For the text-containing cell, return its midpoint in (x, y) coordinate format. 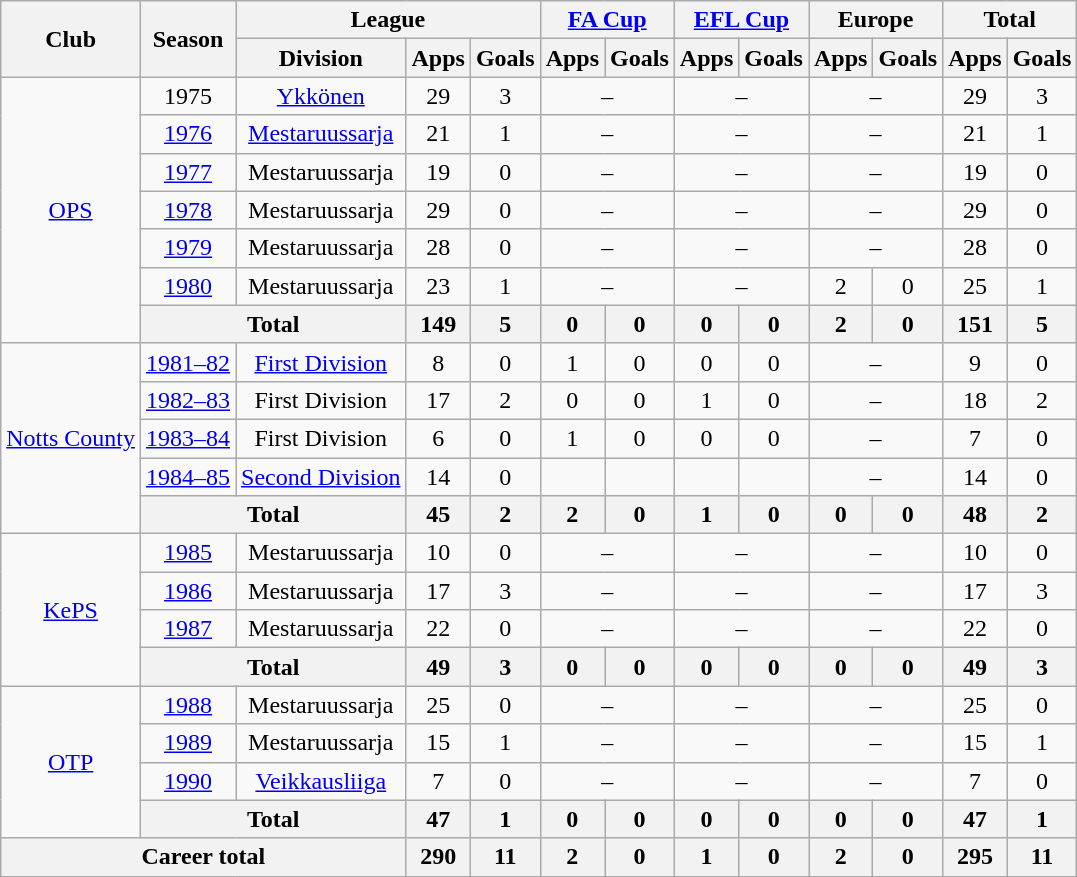
Europe (875, 20)
1987 (188, 629)
1978 (188, 210)
9 (975, 362)
1976 (188, 134)
Club (71, 39)
149 (438, 324)
1975 (188, 96)
48 (975, 515)
OPS (71, 210)
1981–82 (188, 362)
1989 (188, 743)
23 (438, 286)
EFL Cup (741, 20)
OTP (71, 762)
FA Cup (607, 20)
8 (438, 362)
Second Division (321, 477)
League (388, 20)
1982–83 (188, 400)
18 (975, 400)
295 (975, 857)
Division (321, 58)
1983–84 (188, 438)
1977 (188, 172)
290 (438, 857)
KePS (71, 610)
Ykkönen (321, 96)
1979 (188, 248)
6 (438, 438)
1985 (188, 553)
Notts County (71, 438)
151 (975, 324)
Career total (204, 857)
45 (438, 515)
Season (188, 39)
1988 (188, 705)
Veikkausliiga (321, 781)
1990 (188, 781)
1986 (188, 591)
1984–85 (188, 477)
1980 (188, 286)
